Determine the (x, y) coordinate at the center of the cell enclosing the given text.  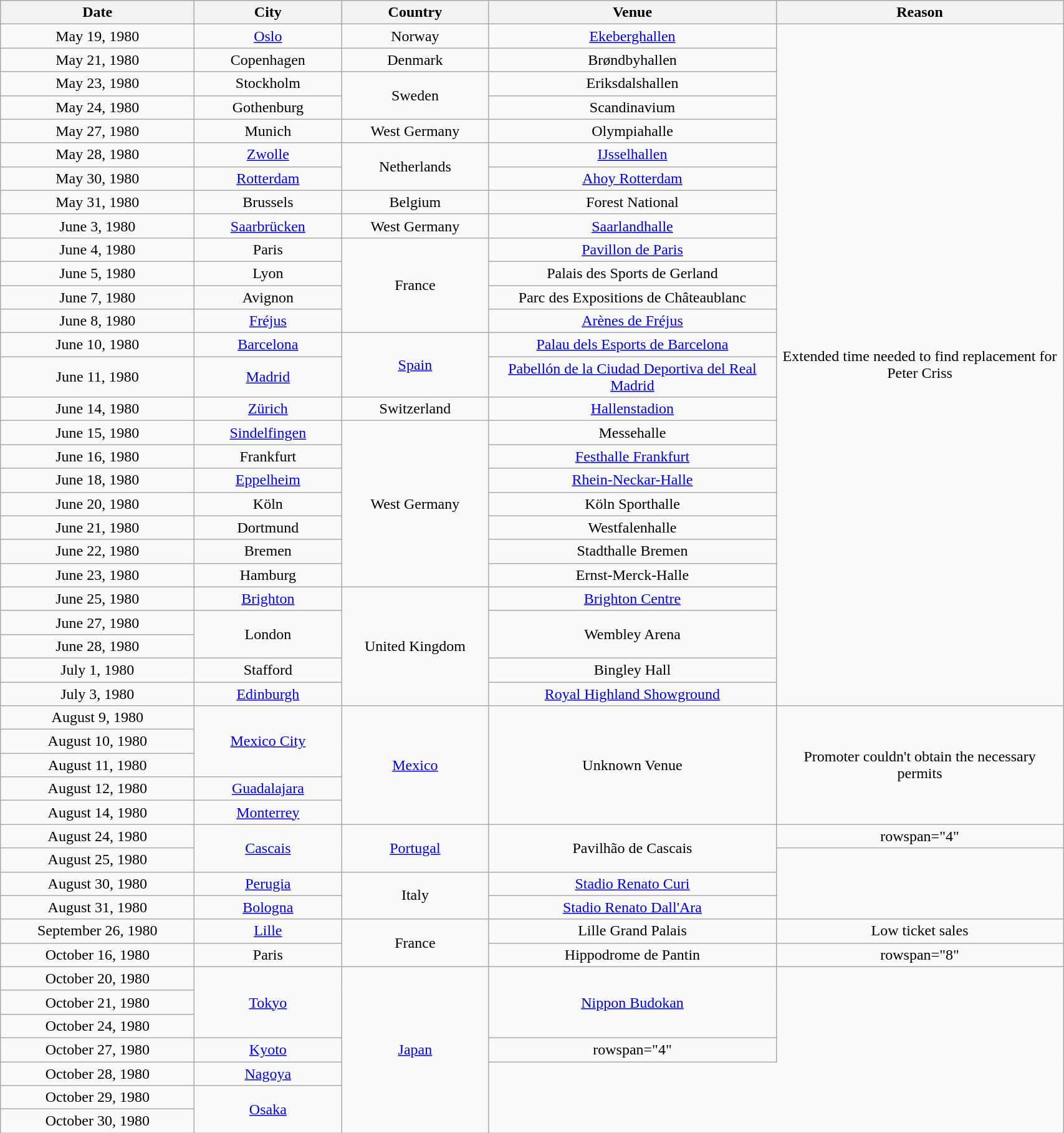
Oslo (268, 36)
Royal Highland Showground (632, 694)
Mexico (415, 765)
June 27, 1980 (97, 622)
Ernst-Merck-Halle (632, 575)
Promoter couldn't obtain the necessary permits (920, 765)
June 14, 1980 (97, 409)
Edinburgh (268, 694)
Saarbrücken (268, 226)
Stadthalle Bremen (632, 551)
May 31, 1980 (97, 202)
Brighton (268, 599)
Rotterdam (268, 178)
Monterrey (268, 812)
rowspan="8" (920, 955)
Lyon (268, 273)
May 30, 1980 (97, 178)
June 11, 1980 (97, 377)
Festhalle Frankfurt (632, 456)
Reason (920, 12)
Parc des Expositions de Châteaublanc (632, 297)
Spain (415, 365)
Scandinavium (632, 107)
Barcelona (268, 345)
Hamburg (268, 575)
Low ticket sales (920, 931)
Palais des Sports de Gerland (632, 273)
Stafford (268, 670)
July 3, 1980 (97, 694)
Rhein-Neckar-Halle (632, 480)
July 1, 1980 (97, 670)
Köln (268, 504)
October 29, 1980 (97, 1097)
Arènes de Fréjus (632, 321)
Eriksdalshallen (632, 84)
October 27, 1980 (97, 1049)
Brussels (268, 202)
June 15, 1980 (97, 433)
Sweden (415, 95)
Guadalajara (268, 789)
Portugal (415, 848)
May 27, 1980 (97, 131)
August 9, 1980 (97, 718)
Bingley Hall (632, 670)
June 22, 1980 (97, 551)
Palau dels Esports de Barcelona (632, 345)
June 5, 1980 (97, 273)
Stockholm (268, 84)
October 16, 1980 (97, 955)
Osaka (268, 1109)
May 28, 1980 (97, 155)
Messehalle (632, 433)
Munich (268, 131)
Mexico City (268, 741)
Italy (415, 895)
Madrid (268, 377)
October 24, 1980 (97, 1026)
May 19, 1980 (97, 36)
May 24, 1980 (97, 107)
Westfalenhalle (632, 528)
October 21, 1980 (97, 1002)
Forest National (632, 202)
Pavillon de Paris (632, 249)
Eppelheim (268, 480)
Nagoya (268, 1073)
August 14, 1980 (97, 812)
Perugia (268, 884)
Norway (415, 36)
Date (97, 12)
Avignon (268, 297)
August 12, 1980 (97, 789)
June 16, 1980 (97, 456)
Ahoy Rotterdam (632, 178)
Nippon Budokan (632, 1002)
August 24, 1980 (97, 836)
August 31, 1980 (97, 907)
Lille Grand Palais (632, 931)
Olympiahalle (632, 131)
September 26, 1980 (97, 931)
June 25, 1980 (97, 599)
June 20, 1980 (97, 504)
August 11, 1980 (97, 765)
June 28, 1980 (97, 646)
August 30, 1980 (97, 884)
Sindelfingen (268, 433)
June 23, 1980 (97, 575)
Bologna (268, 907)
Switzerland (415, 409)
Gothenburg (268, 107)
IJsselhallen (632, 155)
June 3, 1980 (97, 226)
Copenhagen (268, 60)
October 30, 1980 (97, 1121)
Hippodrome de Pantin (632, 955)
Wembley Arena (632, 634)
Denmark (415, 60)
Köln Sporthalle (632, 504)
Pabellón de la Ciudad Deportiva del Real Madrid (632, 377)
Pavilhão de Cascais (632, 848)
June 10, 1980 (97, 345)
Frankfurt (268, 456)
Country (415, 12)
United Kingdom (415, 646)
June 21, 1980 (97, 528)
Kyoto (268, 1049)
Lille (268, 931)
June 8, 1980 (97, 321)
Stadio Renato Curi (632, 884)
Brøndbyhallen (632, 60)
Extended time needed to find replacement for Peter Criss (920, 365)
June 7, 1980 (97, 297)
Bremen (268, 551)
June 18, 1980 (97, 480)
Unknown Venue (632, 765)
June 4, 1980 (97, 249)
Venue (632, 12)
Cascais (268, 848)
Belgium (415, 202)
Stadio Renato Dall'Ara (632, 907)
August 10, 1980 (97, 741)
October 28, 1980 (97, 1073)
May 21, 1980 (97, 60)
August 25, 1980 (97, 860)
Saarlandhalle (632, 226)
October 20, 1980 (97, 978)
Fréjus (268, 321)
City (268, 12)
London (268, 634)
Ekeberghallen (632, 36)
Japan (415, 1049)
Zürich (268, 409)
May 23, 1980 (97, 84)
Netherlands (415, 166)
Dortmund (268, 528)
Hallenstadion (632, 409)
Tokyo (268, 1002)
Brighton Centre (632, 599)
Zwolle (268, 155)
